Pinpoint the cell where the given text exists, returning its (X, Y) midpoint coordinate. 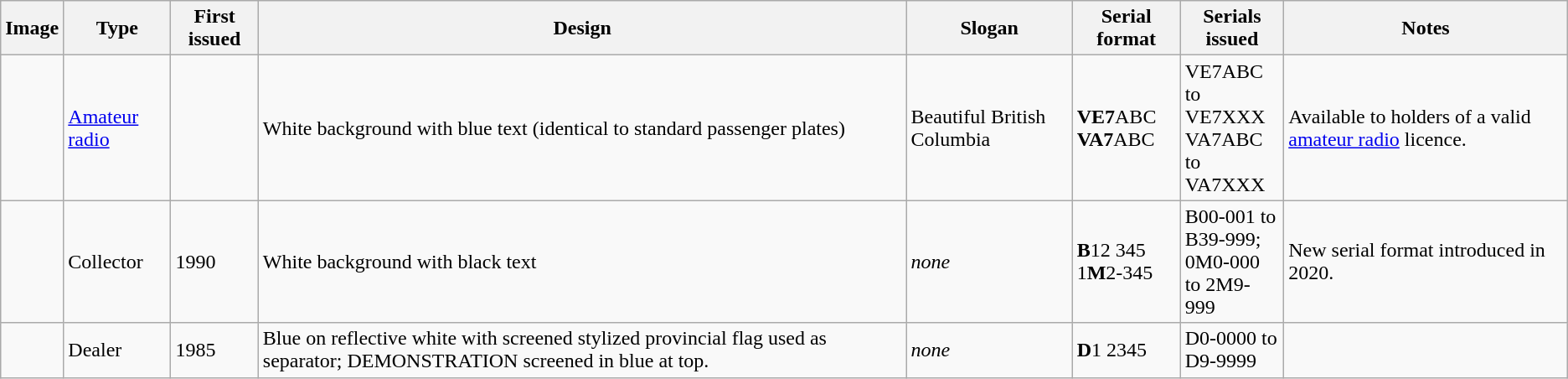
VE7ABCVA7ABC (1126, 127)
First issued (214, 29)
White background with blue text (identical to standard passenger plates) (582, 127)
Amateur radio (117, 127)
1985 (214, 350)
D0-0000 to D9-9999 (1232, 350)
Blue on reflective white with screened stylized provincial flag used as separator; DEMONSTRATION screened in blue at top. (582, 350)
White background with black text (582, 262)
1990 (214, 262)
VE7ABC to VE7XXX VA7ABC to VA7XXX (1232, 127)
Type (117, 29)
Slogan (989, 29)
Available to holders of a valid amateur radio licence. (1426, 127)
Design (582, 29)
Image (32, 29)
Serials issued (1232, 29)
Collector (117, 262)
B00-001 to B39-999; 0M0-000 to 2M9-999 (1232, 262)
B12 345 1M2-345 (1126, 262)
Dealer (117, 350)
D1 2345 (1126, 350)
Serial format (1126, 29)
New serial format introduced in 2020. (1426, 262)
Notes (1426, 29)
Beautiful British Columbia (989, 127)
